Output the (x, y) coordinate of the center of the cell containing the given text.  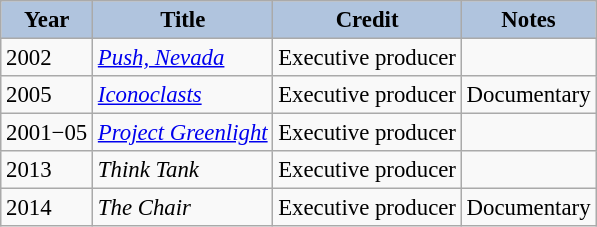
Credit (367, 20)
Push, Nevada (183, 58)
Year (47, 20)
2005 (47, 95)
The Chair (183, 208)
Project Greenlight (183, 133)
2001−05 (47, 133)
Notes (528, 20)
Iconoclasts (183, 95)
Think Tank (183, 170)
Title (183, 20)
2014 (47, 208)
2013 (47, 170)
2002 (47, 58)
